Scan for the cell matching the given text and deliver its [X, Y] coordinate at center. 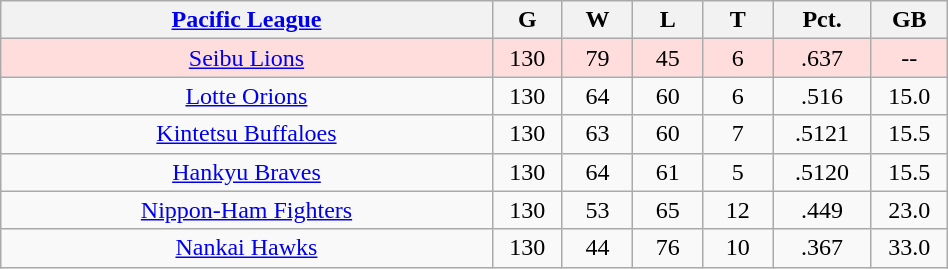
63 [597, 134]
44 [597, 248]
L [668, 20]
.5120 [822, 172]
Pct. [822, 20]
T [738, 20]
12 [738, 210]
.637 [822, 58]
79 [597, 58]
7 [738, 134]
Seibu Lions [246, 58]
23.0 [909, 210]
Lotte Orions [246, 96]
G [527, 20]
Nankai Hawks [246, 248]
45 [668, 58]
Hankyu Braves [246, 172]
Pacific League [246, 20]
-- [909, 58]
.367 [822, 248]
33.0 [909, 248]
W [597, 20]
76 [668, 248]
5 [738, 172]
GB [909, 20]
15.0 [909, 96]
.449 [822, 210]
.516 [822, 96]
Kintetsu Buffaloes [246, 134]
Nippon-Ham Fighters [246, 210]
53 [597, 210]
10 [738, 248]
.5121 [822, 134]
61 [668, 172]
65 [668, 210]
